Output the (x, y) coordinate of the center of the cell containing the given text.  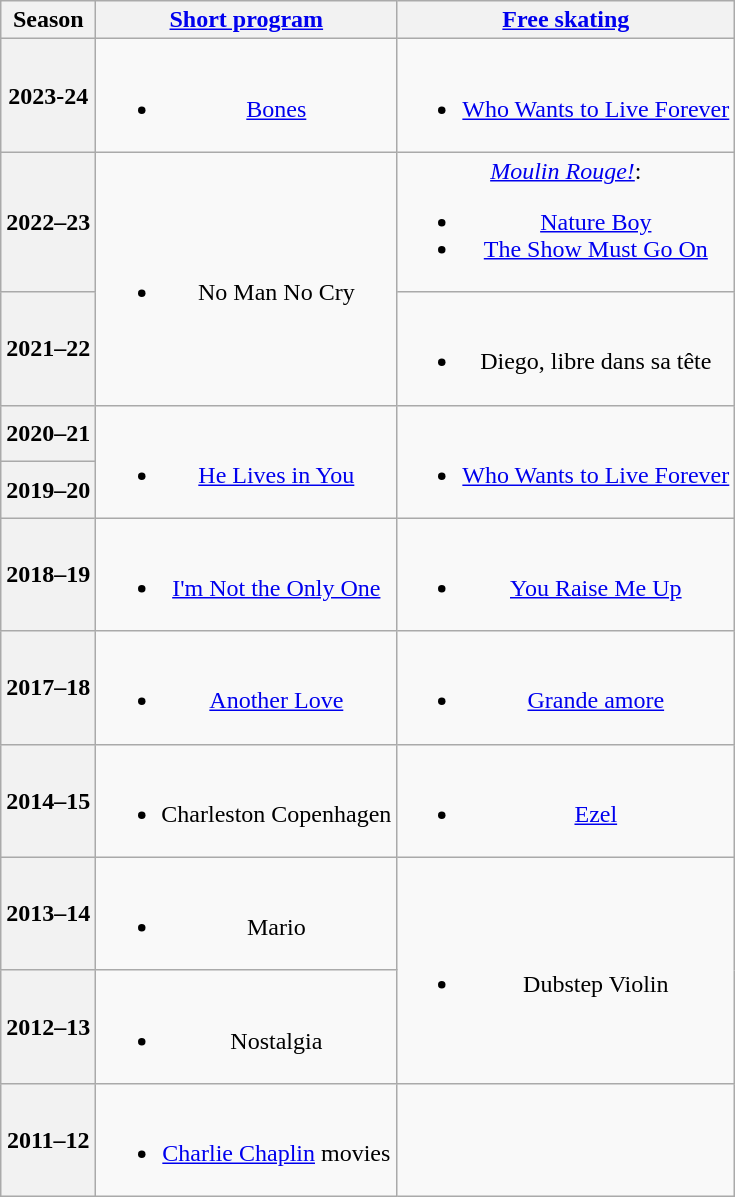
Mario (246, 914)
Grande amore (566, 688)
Charleston Copenhagen (246, 800)
2020–21 (48, 434)
Bones (246, 96)
Ezel (566, 800)
2018–19 (48, 574)
2014–15 (48, 800)
Nostalgia (246, 1026)
2021–22 (48, 348)
2017–18 (48, 688)
Moulin Rouge!:Nature Boy The Show Must Go On (566, 222)
Diego, libre dans sa tête (566, 348)
2012–13 (48, 1026)
You Raise Me Up (566, 574)
2023-24 (48, 96)
He Lives in You (246, 462)
Short program (246, 20)
2022–23 (48, 222)
Free skating (566, 20)
2013–14 (48, 914)
I'm Not the Only One (246, 574)
Charlie Chaplin movies (246, 1140)
Season (48, 20)
2011–12 (48, 1140)
Dubstep Violin (566, 970)
2019–20 (48, 490)
No Man No Cry (246, 278)
Another Love (246, 688)
